Return the (X, Y) coordinate for the center point of the cell that contains the specified text.  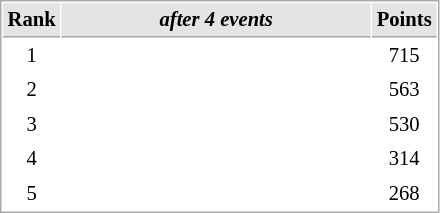
715 (404, 56)
268 (404, 194)
4 (32, 158)
after 4 events (216, 20)
314 (404, 158)
Rank (32, 20)
2 (32, 90)
1 (32, 56)
5 (32, 194)
563 (404, 90)
3 (32, 124)
Points (404, 20)
530 (404, 124)
